Scan for the cell matching the given text and deliver its [x, y] coordinate at center. 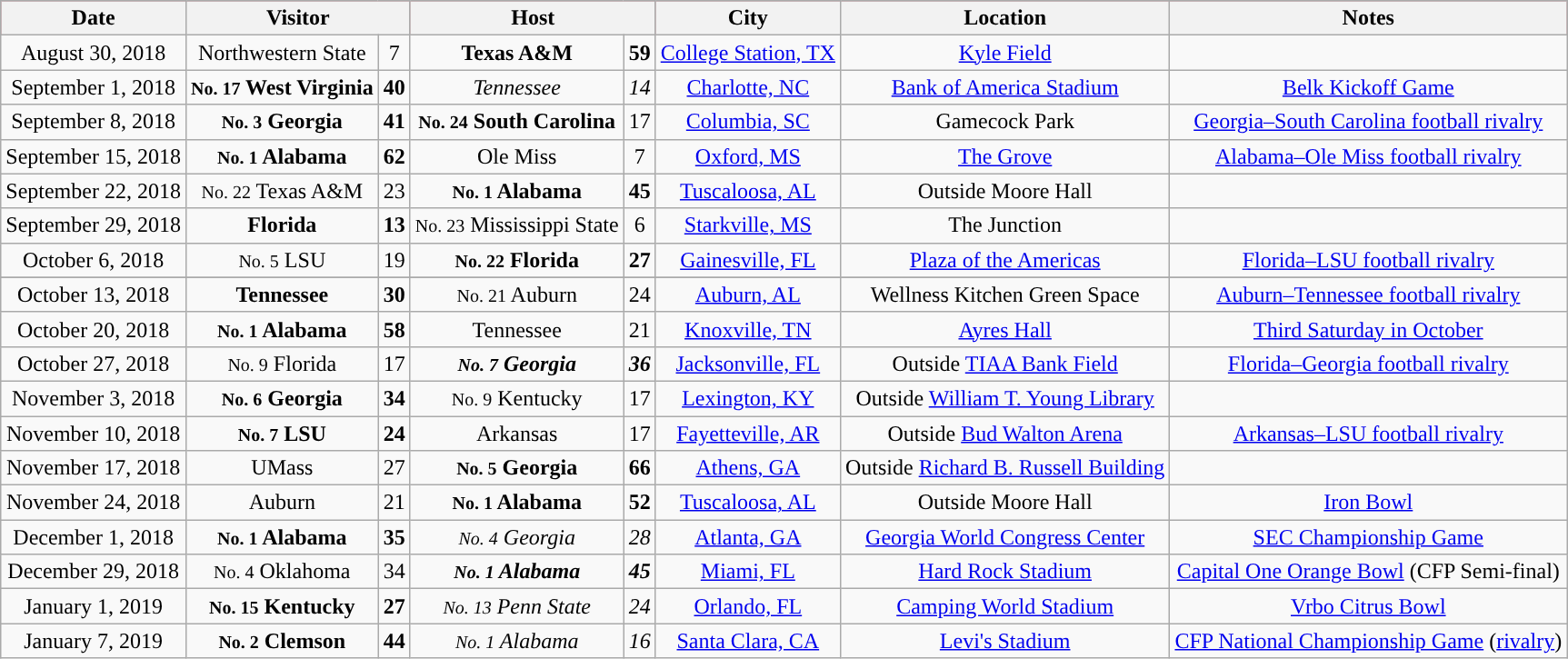
September 8, 2018 [94, 122]
Plaza of the Americas [1004, 260]
23 [394, 191]
Gainesville, FL [747, 260]
Northwestern State [282, 53]
Florida–Georgia football rivalry [1369, 364]
Belk Kickoff Game [1369, 87]
CFP National Championship Game (rivalry) [1369, 641]
November 10, 2018 [94, 434]
No. 15 Kentucky [282, 606]
Auburn, AL [747, 295]
28 [640, 537]
Kyle Field [1004, 53]
Arkansas [516, 434]
September 22, 2018 [94, 191]
Hard Rock Stadium [1004, 572]
September 29, 2018 [94, 225]
Orlando, FL [747, 606]
Athens, GA [747, 468]
Georgia–South Carolina football rivalry [1369, 122]
Jacksonville, FL [747, 364]
Host [533, 18]
SEC Championship Game [1369, 537]
December 29, 2018 [94, 572]
Florida [282, 225]
No. 2 Clemson [282, 641]
40 [394, 87]
Third Saturday in October [1369, 329]
Auburn–Tennessee football rivalry [1369, 295]
No. 5 Georgia [516, 468]
No. 7 Georgia [516, 364]
66 [640, 468]
No. 9 Florida [282, 364]
41 [394, 122]
No. 9 Kentucky [516, 398]
November 17, 2018 [94, 468]
58 [394, 329]
Santa Clara, CA [747, 641]
Wellness Kitchen Green Space [1004, 295]
No. 21 Auburn [516, 295]
Florida–LSU football rivalry [1369, 260]
No. 4 Georgia [516, 537]
44 [394, 641]
Texas A&M [516, 53]
The Junction [1004, 225]
Visitor [298, 18]
October 20, 2018 [94, 329]
College Station, TX [747, 53]
September 1, 2018 [94, 87]
Arkansas–LSU football rivalry [1369, 434]
Outside William T. Young Library [1004, 398]
Starkville, MS [747, 225]
Miami, FL [747, 572]
Location [1004, 18]
16 [640, 641]
August 30, 2018 [94, 53]
No. 23 Mississippi State [516, 225]
13 [394, 225]
Bank of America Stadium [1004, 87]
62 [394, 156]
Lexington, KY [747, 398]
19 [394, 260]
January 1, 2019 [94, 606]
Outside TIAA Bank Field [1004, 364]
Fayetteville, AR [747, 434]
Vrbo Citrus Bowl [1369, 606]
No. 5 LSU [282, 260]
No. 7 LSU [282, 434]
No. 24 South Carolina [516, 122]
Alabama–Ole Miss football rivalry [1369, 156]
Outside Bud Walton Arena [1004, 434]
36 [640, 364]
Ayres Hall [1004, 329]
October 27, 2018 [94, 364]
Ole Miss [516, 156]
No. 6 Georgia [282, 398]
December 1, 2018 [94, 537]
30 [394, 295]
Oxford, MS [747, 156]
No. 13 Penn State [516, 606]
Camping World Stadium [1004, 606]
City [747, 18]
Date [94, 18]
Atlanta, GA [747, 537]
The Grove [1004, 156]
October 13, 2018 [94, 295]
September 15, 2018 [94, 156]
Levi's Stadium [1004, 641]
Knoxville, TN [747, 329]
Capital One Orange Bowl (CFP Semi-final) [1369, 572]
UMass [282, 468]
November 24, 2018 [94, 503]
November 3, 2018 [94, 398]
Notes [1369, 18]
No. 22 Texas A&M [282, 191]
Outside Richard B. Russell Building [1004, 468]
59 [640, 53]
Georgia World Congress Center [1004, 537]
No. 3 Georgia [282, 122]
Gamecock Park [1004, 122]
Charlotte, NC [747, 87]
Auburn [282, 503]
No. 4 Oklahoma [282, 572]
6 [640, 225]
No. 22 Florida [516, 260]
No. 17 West Virginia [282, 87]
October 6, 2018 [94, 260]
14 [640, 87]
52 [640, 503]
35 [394, 537]
Columbia, SC [747, 122]
January 7, 2019 [94, 641]
Iron Bowl [1369, 503]
